Detect which cell encompasses the target text, then output its [X, Y] center coordinate. 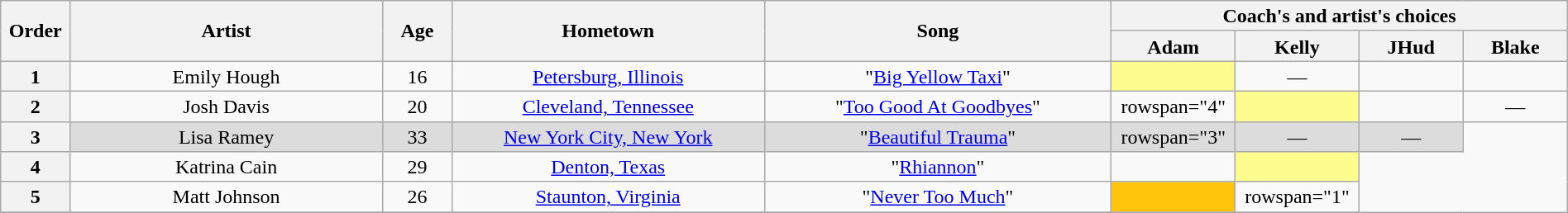
Matt Johnson [227, 196]
JHud [1411, 46]
Order [36, 31]
16 [417, 76]
"Too Good At Goodbyes" [938, 106]
"Rhiannon" [938, 167]
2 [36, 106]
33 [417, 137]
Petersburg, Illinois [608, 76]
Lisa Ramey [227, 137]
Age [417, 31]
Emily Hough [227, 76]
3 [36, 137]
Denton, Texas [608, 167]
Coach's and artist's choices [1340, 17]
Adam [1174, 46]
Song [938, 31]
Blake [1515, 46]
1 [36, 76]
"Never Too Much" [938, 196]
4 [36, 167]
Katrina Cain [227, 167]
New York City, New York [608, 137]
"Big Yellow Taxi" [938, 76]
rowspan="3" [1174, 137]
5 [36, 196]
Artist [227, 31]
29 [417, 167]
Hometown [608, 31]
20 [417, 106]
Kelly [1298, 46]
Staunton, Virginia [608, 196]
"Beautiful Trauma" [938, 137]
rowspan="4" [1174, 106]
rowspan="1" [1298, 196]
Cleveland, Tennessee [608, 106]
Josh Davis [227, 106]
26 [417, 196]
